Find where the given text appears and provide that cell's center as [x, y] coordinate. 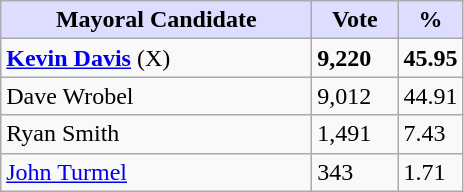
343 [355, 172]
9,012 [355, 96]
9,220 [355, 58]
Kevin Davis (X) [156, 58]
44.91 [430, 96]
1.71 [430, 172]
% [430, 20]
Vote [355, 20]
1,491 [355, 134]
Dave Wrobel [156, 96]
7.43 [430, 134]
Mayoral Candidate [156, 20]
Ryan Smith [156, 134]
John Turmel [156, 172]
45.95 [430, 58]
